Output the [x, y] coordinate of the center of the cell containing the given text.  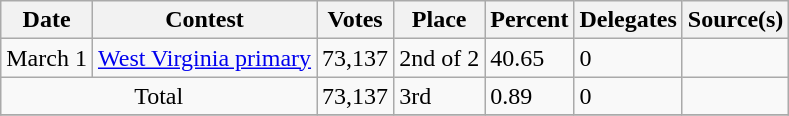
Contest [204, 20]
Date [47, 20]
3rd [440, 96]
0.89 [530, 96]
Place [440, 20]
Votes [356, 20]
Source(s) [736, 20]
West Virginia primary [204, 58]
2nd of 2 [440, 58]
40.65 [530, 58]
Total [159, 96]
March 1 [47, 58]
Percent [530, 20]
Delegates [628, 20]
